Detect which cell encompasses the target text, then output its [x, y] center coordinate. 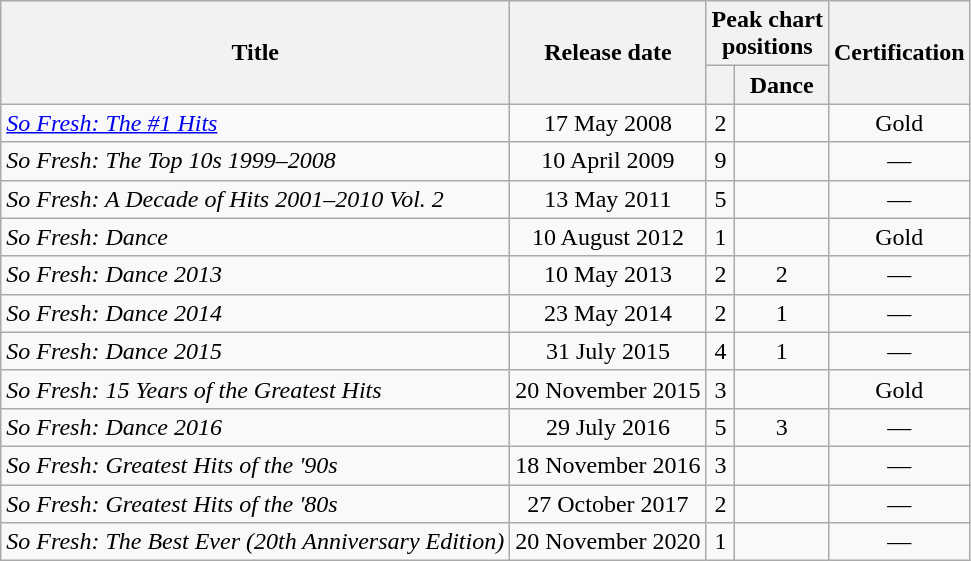
29 July 2016 [608, 427]
4 [720, 351]
10 August 2012 [608, 237]
So Fresh: The Best Ever (20th Anniversary Edition) [256, 542]
So Fresh: Greatest Hits of the '80s [256, 503]
Title [256, 52]
So Fresh: Dance 2013 [256, 275]
Certification [899, 52]
So Fresh: The #1 Hits [256, 123]
17 May 2008 [608, 123]
Release date [608, 52]
20 November 2015 [608, 389]
Peak chartpositions [767, 34]
18 November 2016 [608, 465]
13 May 2011 [608, 199]
So Fresh: Dance [256, 237]
10 May 2013 [608, 275]
So Fresh: Dance 2015 [256, 351]
So Fresh: A Decade of Hits 2001–2010 Vol. 2 [256, 199]
10 April 2009 [608, 161]
27 October 2017 [608, 503]
So Fresh: Greatest Hits of the '90s [256, 465]
So Fresh: The Top 10s 1999–2008 [256, 161]
31 July 2015 [608, 351]
So Fresh: Dance 2016 [256, 427]
So Fresh: 15 Years of the Greatest Hits [256, 389]
23 May 2014 [608, 313]
Dance [782, 85]
20 November 2020 [608, 542]
So Fresh: Dance 2014 [256, 313]
9 [720, 161]
